Scan for the cell matching the given text and deliver its (x, y) coordinate at center. 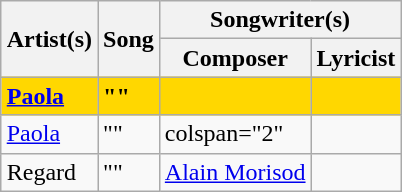
colspan="2" (235, 134)
Song (129, 39)
Composer (235, 58)
Alain Morisod (235, 172)
Regard (49, 172)
Artist(s) (49, 39)
Lyricist (356, 58)
Songwriter(s) (280, 20)
